Return the [X, Y] coordinate for the center point of the cell that contains the specified text.  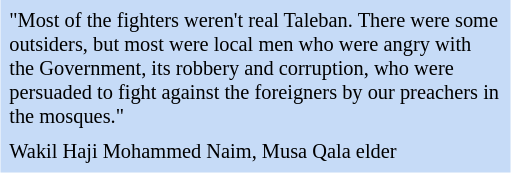
Wakil Haji Mohammed Naim, Musa Qala elder [256, 152]
